Scan for the cell matching the given text and deliver its (X, Y) coordinate at center. 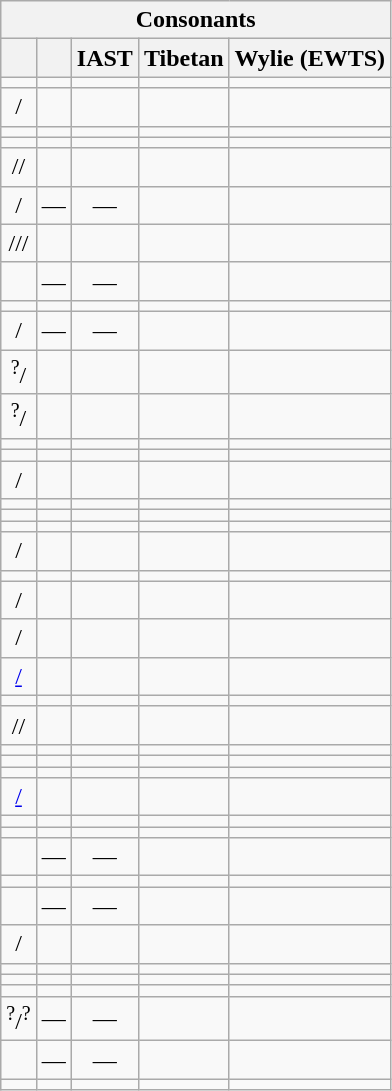
Wylie (EWTS) (310, 58)
?/? (19, 1018)
/// (19, 243)
IAST (104, 58)
Consonants (196, 20)
Tibetan (184, 58)
